From the cell containing the given text, extract its center point as (X, Y) coordinate. 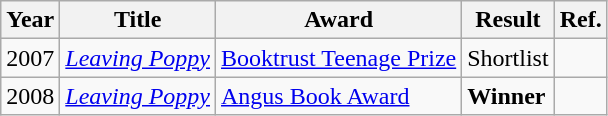
Ref. (580, 20)
2007 (30, 58)
Year (30, 20)
Angus Book Award (339, 96)
Result (508, 20)
Winner (508, 96)
Title (138, 20)
2008 (30, 96)
Award (339, 20)
Booktrust Teenage Prize (339, 58)
Shortlist (508, 58)
